Determine the (X, Y) coordinate at the center of the cell enclosing the given text.  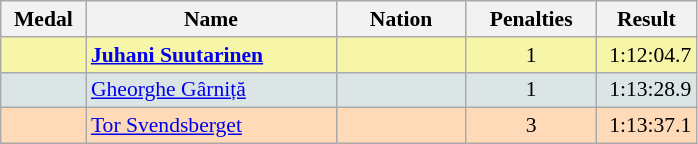
Juhani Suutarinen (211, 55)
1:13:28.9 (646, 90)
Penalties (531, 19)
Nation (401, 19)
Result (646, 19)
3 (531, 126)
1:12:04.7 (646, 55)
Name (211, 19)
1:13:37.1 (646, 126)
Tor Svendsberget (211, 126)
Medal (44, 19)
Gheorghe Gârniță (211, 90)
